Search for the cell housing the specified text and yield its [X, Y] center coordinate. 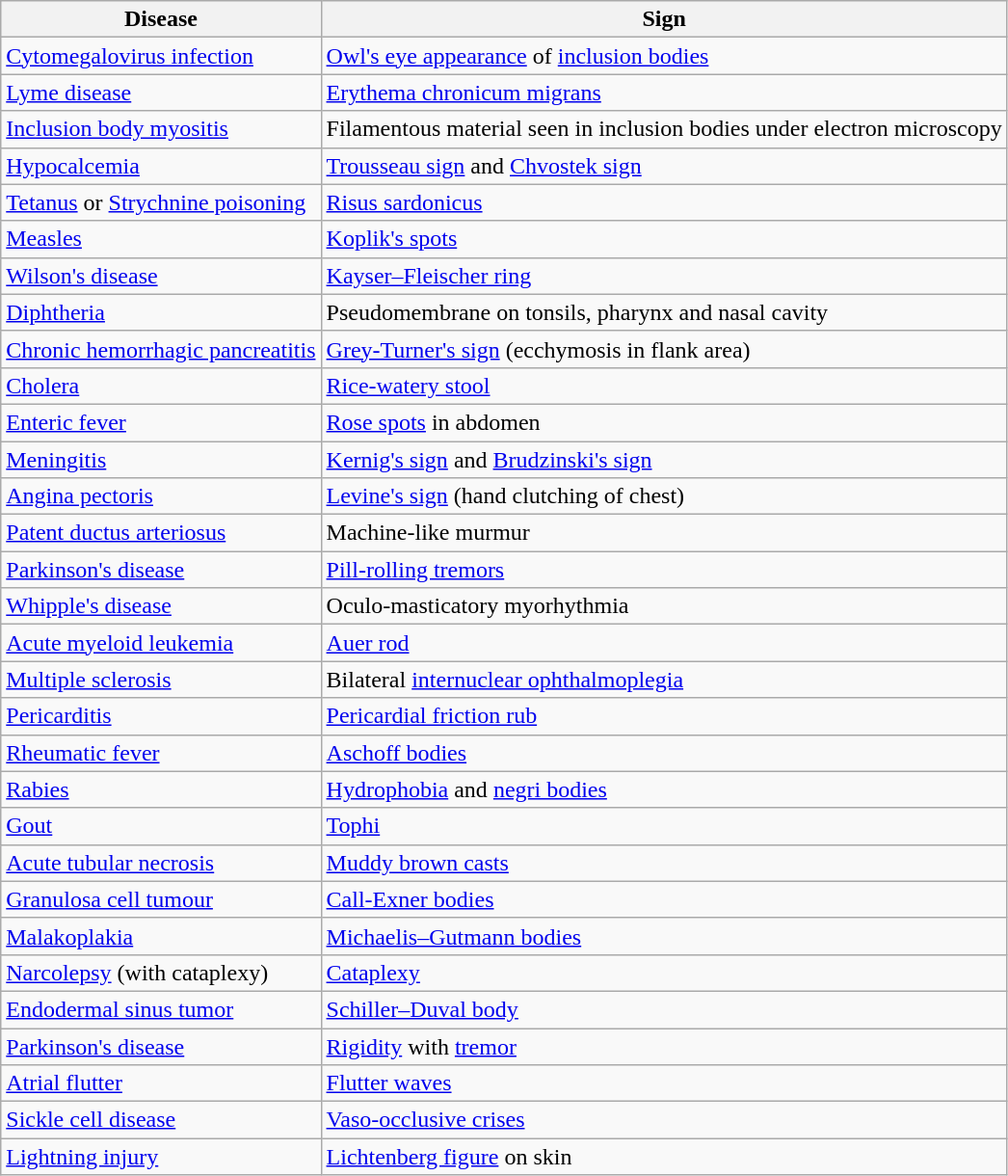
Pseudomembrane on tonsils, pharynx and nasal cavity [664, 312]
Gout [161, 826]
Patent ductus arteriosus [161, 533]
Flutter waves [664, 1083]
Rabies [161, 789]
Rice-watery stool [664, 386]
Bilateral internuclear ophthalmoplegia [664, 680]
Kernig's sign and Brudzinski's sign [664, 460]
Trousseau sign and Chvostek sign [664, 166]
Grey-Turner's sign (ecchymosis in flank area) [664, 349]
Cholera [161, 386]
Multiple sclerosis [161, 680]
Oculo-masticatory myorhythmia [664, 606]
Levine's sign (hand clutching of chest) [664, 496]
Muddy brown casts [664, 863]
Acute myeloid leukemia [161, 643]
Measles [161, 239]
Rose spots in abdomen [664, 422]
Narcolepsy (with cataplexy) [161, 973]
Erythema chronicum migrans [664, 93]
Whipple's disease [161, 606]
Rigidity with tremor [664, 1046]
Lichtenberg figure on skin [664, 1157]
Cytomegalovirus infection [161, 56]
Enteric fever [161, 422]
Wilson's disease [161, 276]
Machine-like murmur [664, 533]
Aschoff bodies [664, 753]
Michaelis–Gutmann bodies [664, 936]
Call-Exner bodies [664, 899]
Schiller–Duval body [664, 1009]
Pericarditis [161, 716]
Filamentous material seen in inclusion bodies under electron microscopy [664, 129]
Angina pectoris [161, 496]
Vaso-occlusive crises [664, 1120]
Diphtheria [161, 312]
Chronic hemorrhagic pancreatitis [161, 349]
Inclusion body myositis [161, 129]
Pill-rolling tremors [664, 570]
Rheumatic fever [161, 753]
Lightning injury [161, 1157]
Acute tubular necrosis [161, 863]
Risus sardonicus [664, 202]
Koplik's spots [664, 239]
Tophi [664, 826]
Meningitis [161, 460]
Sickle cell disease [161, 1120]
Pericardial friction rub [664, 716]
Auer rod [664, 643]
Malakoplakia [161, 936]
Owl's eye appearance of inclusion bodies [664, 56]
Cataplexy [664, 973]
Tetanus or Strychnine poisoning [161, 202]
Disease [161, 19]
Atrial flutter [161, 1083]
Endodermal sinus tumor [161, 1009]
Hydrophobia and negri bodies [664, 789]
Kayser–Fleischer ring [664, 276]
Granulosa cell tumour [161, 899]
Sign [664, 19]
Lyme disease [161, 93]
Hypocalcemia [161, 166]
